For the text-containing cell, return its midpoint in (x, y) coordinate format. 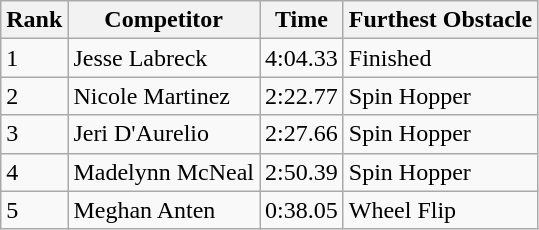
Madelynn McNeal (164, 172)
0:38.05 (302, 210)
Wheel Flip (440, 210)
4 (34, 172)
Finished (440, 58)
2:50.39 (302, 172)
1 (34, 58)
Competitor (164, 20)
Jeri D'Aurelio (164, 134)
4:04.33 (302, 58)
Rank (34, 20)
Meghan Anten (164, 210)
5 (34, 210)
Time (302, 20)
2 (34, 96)
3 (34, 134)
2:22.77 (302, 96)
Furthest Obstacle (440, 20)
2:27.66 (302, 134)
Jesse Labreck (164, 58)
Nicole Martinez (164, 96)
